Pinpoint the cell where the given text exists, returning its [x, y] midpoint coordinate. 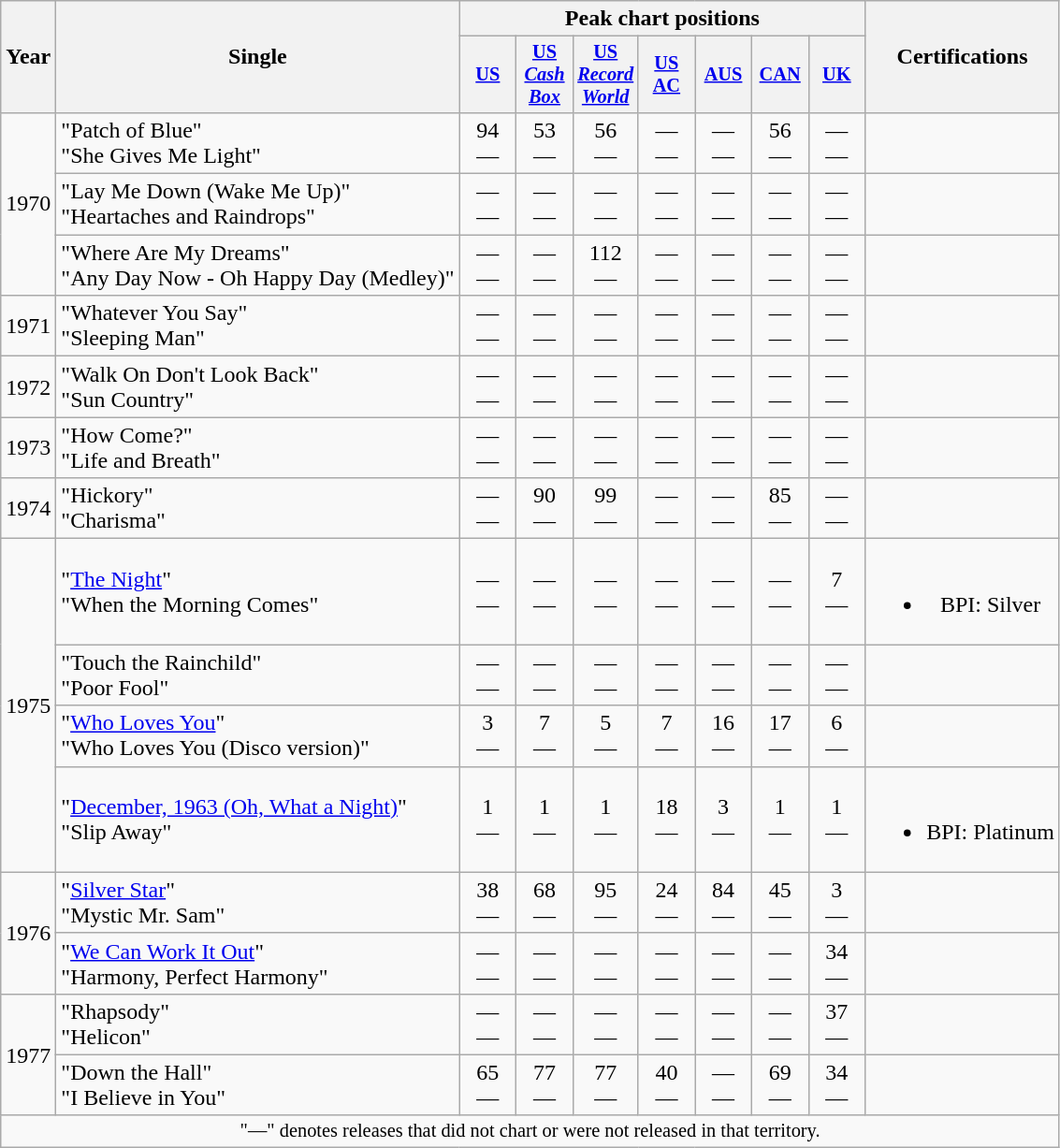
"December, 1963 (Oh, What a Night)""Slip Away" [258, 820]
"Rhapsody""Helicon" [258, 1024]
UK [836, 75]
AUS [724, 75]
84— [724, 902]
Certifications [963, 57]
17— [780, 735]
69— [780, 1085]
6— [836, 735]
1970 [28, 204]
"—" denotes releases that did not chart or were not released in that territory. [530, 1131]
US [488, 75]
38— [488, 902]
1975 [28, 705]
"Who Loves You""Who Loves You (Disco version)" [258, 735]
53— [545, 142]
US Record World [605, 75]
65— [488, 1085]
1973 [28, 447]
"Where Are My Dreams""Any Day Now - Oh Happy Day (Medley)" [258, 266]
95— [605, 902]
85— [780, 509]
68— [545, 902]
"Patch of Blue""She Gives Me Light" [258, 142]
90— [545, 509]
18— [666, 820]
"Walk On Don't Look Back""Sun Country" [258, 387]
US AC [666, 75]
37— [836, 1024]
40— [666, 1085]
1971 [28, 326]
CAN [780, 75]
112— [605, 266]
45— [780, 902]
16— [724, 735]
24— [666, 902]
"Silver Star""Mystic Mr. Sam" [258, 902]
"We Can Work It Out""Harmony, Perfect Harmony" [258, 964]
"How Come?""Life and Breath" [258, 447]
"Whatever You Say""Sleeping Man" [258, 326]
"The Night""When the Morning Comes" [258, 591]
BPI: Platinum [963, 820]
"Lay Me Down (Wake Me Up)""Heartaches and Raindrops" [258, 204]
"Touch the Rainchild""Poor Fool" [258, 676]
BPI: Silver [963, 591]
US Cash Box [545, 75]
Single [258, 57]
1977 [28, 1054]
94— [488, 142]
99— [605, 509]
"Down the Hall""I Believe in You" [258, 1085]
Peak chart positions [662, 19]
Year [28, 57]
1974 [28, 509]
"Hickory""Charisma" [258, 509]
5— [605, 735]
1972 [28, 387]
1976 [28, 933]
